Provide the [x, y] coordinate of the cell's center where the given text is located.  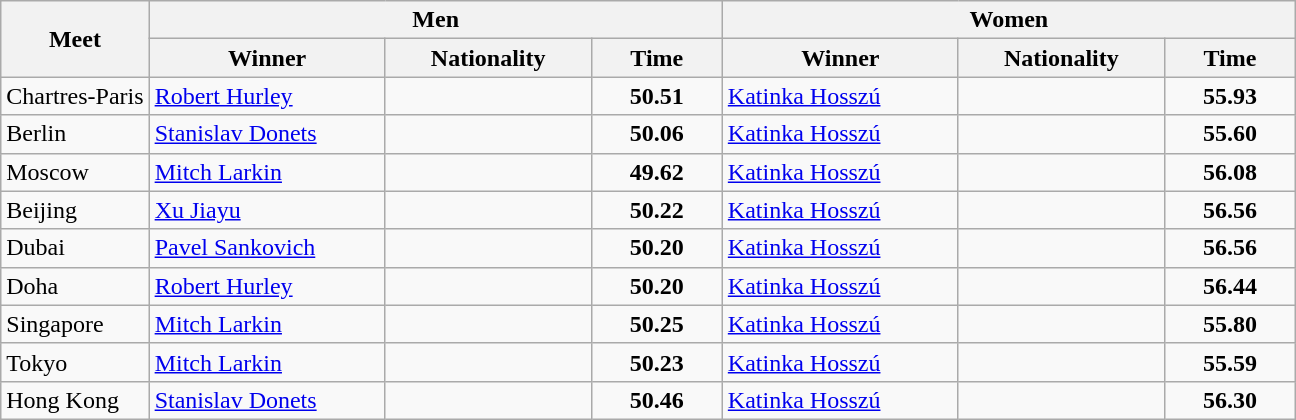
Xu Jiayu [267, 210]
Tokyo [75, 362]
50.51 [656, 96]
49.62 [656, 172]
Berlin [75, 134]
50.25 [656, 324]
Singapore [75, 324]
50.22 [656, 210]
55.59 [1230, 362]
56.08 [1230, 172]
Doha [75, 286]
Chartres-Paris [75, 96]
Men [436, 20]
Moscow [75, 172]
Pavel Sankovich [267, 248]
Beijing [75, 210]
50.06 [656, 134]
Meet [75, 39]
Hong Kong [75, 400]
55.80 [1230, 324]
50.23 [656, 362]
Women [1008, 20]
56.30 [1230, 400]
Dubai [75, 248]
56.44 [1230, 286]
50.46 [656, 400]
55.60 [1230, 134]
55.93 [1230, 96]
